Capture the cell that displays the provided text and extract its (X, Y) central coordinate. 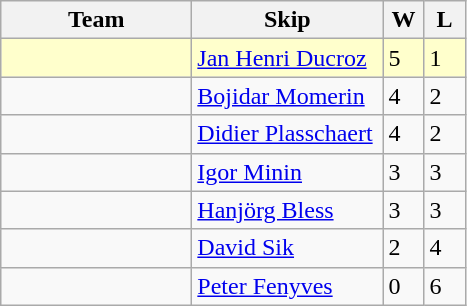
Igor Minin (288, 172)
Peter Fenyves (288, 286)
0 (404, 286)
Skip (288, 20)
1 (444, 58)
W (404, 20)
Bojidar Momerin (288, 96)
6 (444, 286)
Didier Plasschaert (288, 134)
5 (404, 58)
Jan Henri Ducroz (288, 58)
David Sik (288, 248)
Hanjörg Bless (288, 210)
Team (96, 20)
L (444, 20)
